Output the (x, y) coordinate of the center of the cell containing the given text.  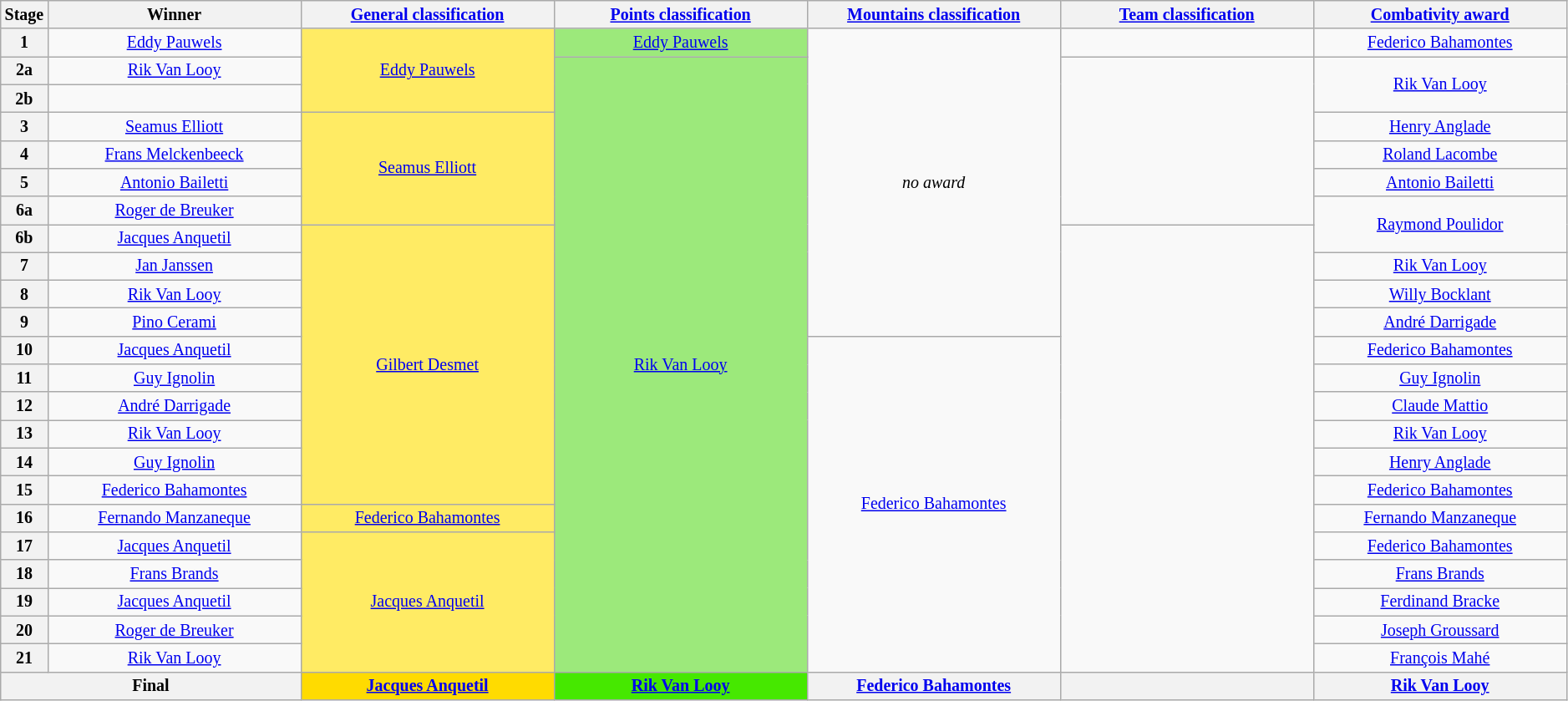
Final (150, 685)
Roland Lacombe (1440, 154)
5 (24, 182)
18 (24, 573)
Team classification (1186, 15)
Mountains classification (934, 15)
10 (24, 351)
17 (24, 546)
16 (24, 518)
Winner (174, 15)
Stage (24, 15)
Claude Mattio (1440, 406)
6a (24, 211)
François Mahé (1440, 658)
no award (934, 183)
21 (24, 658)
13 (24, 434)
2b (24, 99)
Pino Cerami (174, 323)
19 (24, 602)
Frans Melckenbeeck (174, 154)
14 (24, 463)
4 (24, 154)
11 (24, 378)
3 (24, 127)
20 (24, 630)
Gilbert Desmet (428, 364)
1 (24, 43)
Raymond Poulidor (1440, 224)
2a (24, 70)
Willy Bocklant (1440, 294)
7 (24, 266)
Joseph Groussard (1440, 630)
12 (24, 406)
9 (24, 323)
Jan Janssen (174, 266)
Points classification (680, 15)
Ferdinand Bracke (1440, 602)
8 (24, 294)
Combativity award (1440, 15)
15 (24, 490)
6b (24, 239)
General classification (428, 15)
